For the text-containing cell, return its midpoint in (X, Y) coordinate format. 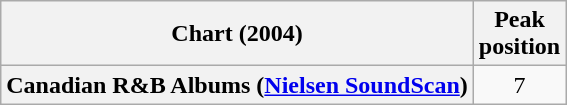
Canadian R&B Albums (Nielsen SoundScan) (238, 85)
Peakposition (519, 34)
Chart (2004) (238, 34)
7 (519, 85)
